Capture the cell that displays the provided text and extract its (X, Y) central coordinate. 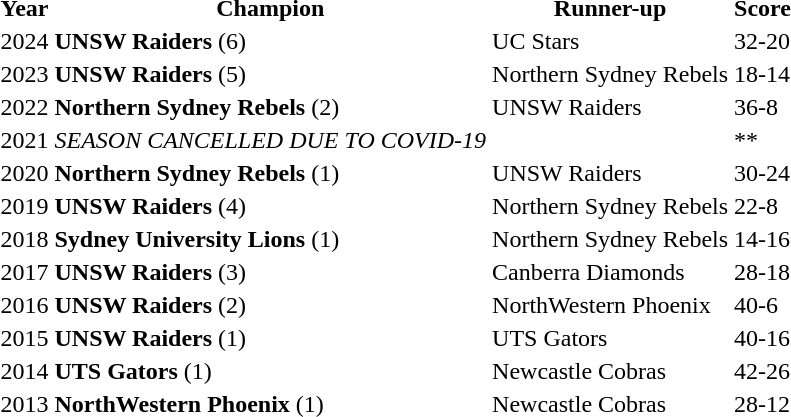
UC Stars (610, 41)
UTS Gators (1) (270, 371)
UNSW Raiders (1) (270, 338)
UNSW Raiders (3) (270, 272)
UTS Gators (610, 338)
Northern Sydney Rebels (2) (270, 107)
SEASON CANCELLED DUE TO COVID-19 (270, 140)
UNSW Raiders (4) (270, 206)
UNSW Raiders (5) (270, 74)
Canberra Diamonds (610, 272)
UNSW Raiders (6) (270, 41)
Northern Sydney Rebels (1) (270, 173)
Newcastle Cobras (610, 371)
UNSW Raiders (2) (270, 305)
Sydney University Lions (1) (270, 239)
NorthWestern Phoenix (610, 305)
